Detect which cell encompasses the target text, then output its (X, Y) center coordinate. 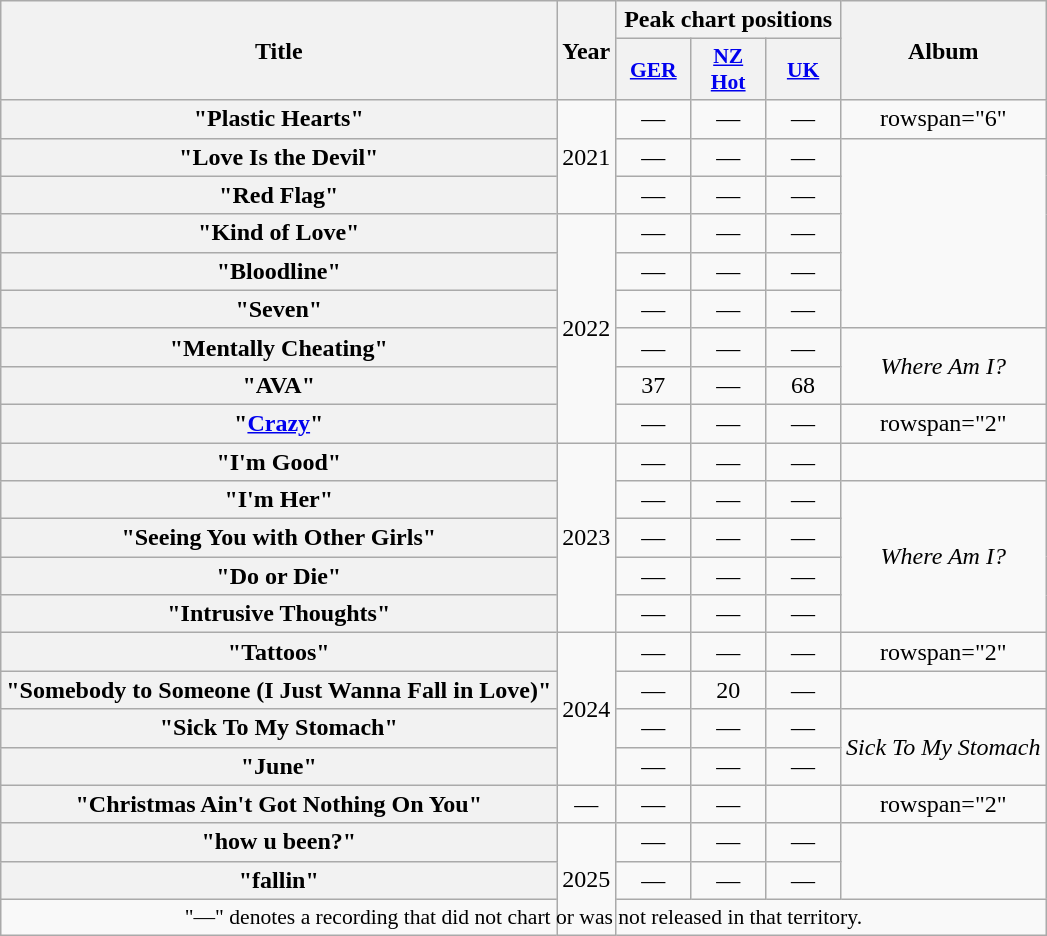
"Kind of Love" (279, 233)
"Tattoos" (279, 652)
Peak chart positions (728, 20)
2021 (586, 157)
2025 (586, 879)
"Red Flag" (279, 195)
"Intrusive Thoughts" (279, 614)
"Plastic Hearts" (279, 119)
"Crazy" (279, 423)
Title (279, 50)
Year (586, 50)
"fallin" (279, 880)
"Love Is the Devil" (279, 157)
"Mentally Cheating" (279, 347)
2023 (586, 537)
Sick To My Stomach (944, 747)
UK (804, 70)
"AVA" (279, 385)
20 (728, 690)
"Do or Die" (279, 576)
"Seeing You with Other Girls" (279, 538)
NZHot (728, 70)
"Christmas Ain't Got Nothing On You" (279, 804)
"I'm Good" (279, 461)
"June" (279, 766)
"I'm Her" (279, 500)
"—" denotes a recording that did not chart or was not released in that territory. (524, 917)
2024 (586, 709)
GER (654, 70)
"Sick To My Stomach" (279, 728)
"Seven" (279, 309)
"Somebody to Someone (I Just Wanna Fall in Love)" (279, 690)
2022 (586, 328)
37 (654, 385)
Album (944, 50)
68 (804, 385)
"how u been?" (279, 842)
rowspan="6" (944, 119)
"Bloodline" (279, 271)
